Pinpoint the cell where the given text exists, returning its [X, Y] midpoint coordinate. 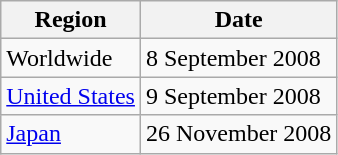
26 November 2008 [238, 134]
Region [71, 20]
Worldwide [71, 58]
Date [238, 20]
United States [71, 96]
8 September 2008 [238, 58]
9 September 2008 [238, 96]
Japan [71, 134]
